Extract the (x, y) coordinate from the center of the cell holding the provided text.  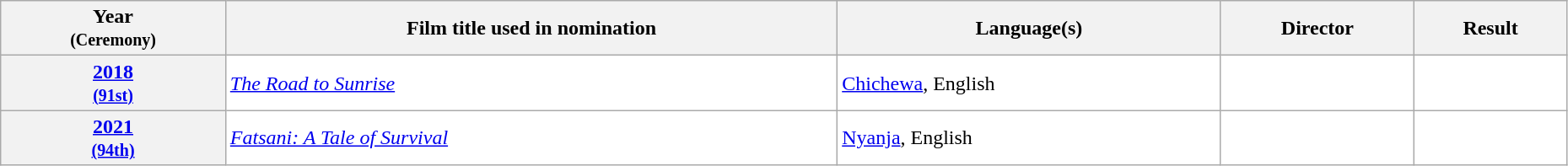
Director (1317, 29)
Fatsani: A Tale of Survival (531, 138)
The Road to Sunrise (531, 83)
Language(s) (1029, 29)
Year(Ceremony) (113, 29)
Chichewa, English (1029, 83)
2021(94th) (113, 138)
Result (1491, 29)
Nyanja, English (1029, 138)
2018(91st) (113, 83)
Film title used in nomination (531, 29)
